Find where the given text appears and provide that cell's center as [x, y] coordinate. 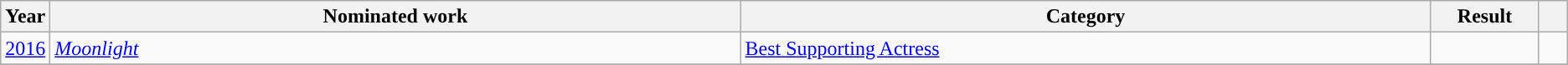
Moonlight [395, 48]
Best Supporting Actress [1086, 48]
Category [1086, 17]
Year [25, 17]
2016 [25, 48]
Nominated work [395, 17]
Result [1484, 17]
